Determine the (X, Y) coordinate at the center of the cell enclosing the given text.  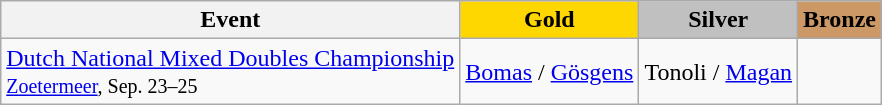
Silver (718, 20)
Dutch National Mixed Doubles Championship Zoetermeer, Sep. 23–25 (230, 72)
Bronze (840, 20)
Bomas / Gösgens (550, 72)
Tonoli / Magan (718, 72)
Gold (550, 20)
Event (230, 20)
